Scan for the cell matching the given text and deliver its (x, y) coordinate at center. 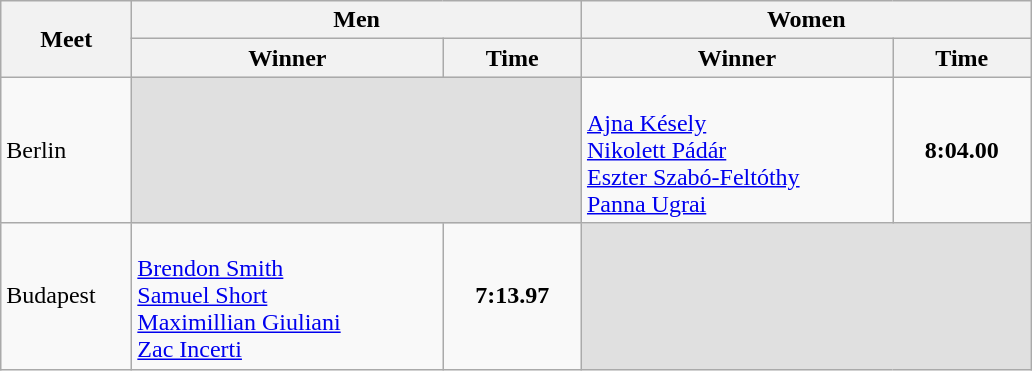
8:04.00 (962, 150)
Women (806, 20)
Brendon SmithSamuel ShortMaximillian GiulianiZac Incerti (288, 296)
Berlin (66, 150)
7:13.97 (512, 296)
Ajna KéselyNikolett PádárEszter Szabó-FeltóthyPanna Ugrai (736, 150)
Budapest (66, 296)
Men (357, 20)
Meet (66, 39)
